Output the [X, Y] coordinate of the center of the cell containing the given text.  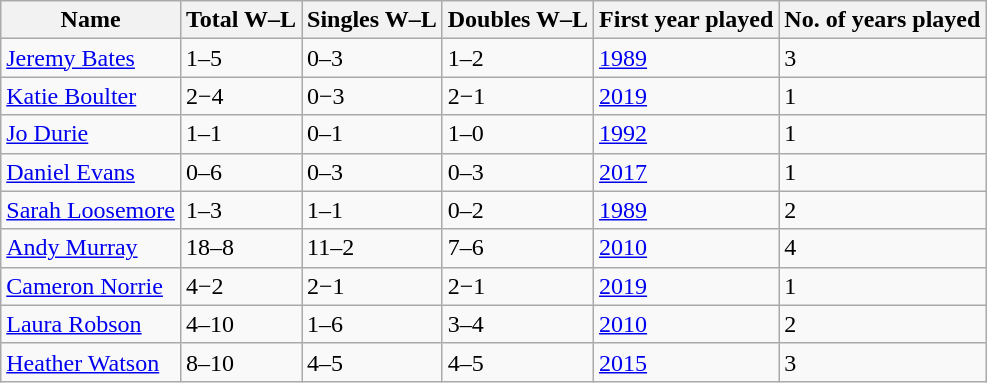
Cameron Norrie [91, 286]
4 [882, 248]
4–10 [240, 324]
Name [91, 20]
Jeremy Bates [91, 58]
1–5 [240, 58]
0–2 [518, 210]
Sarah Loosemore [91, 210]
Total W–L [240, 20]
1992 [686, 134]
2−4 [240, 96]
11–2 [372, 248]
1–2 [518, 58]
First year played [686, 20]
2015 [686, 362]
2017 [686, 172]
4−2 [240, 286]
7–6 [518, 248]
18–8 [240, 248]
Laura Robson [91, 324]
1–6 [372, 324]
Jo Durie [91, 134]
0−3 [372, 96]
1–0 [518, 134]
Andy Murray [91, 248]
Singles W–L [372, 20]
Daniel Evans [91, 172]
3–4 [518, 324]
No. of years played [882, 20]
Doubles W–L [518, 20]
0–1 [372, 134]
0–6 [240, 172]
Katie Boulter [91, 96]
Heather Watson [91, 362]
1–3 [240, 210]
8–10 [240, 362]
